Extract the (X, Y) coordinate from the center of the cell holding the provided text.  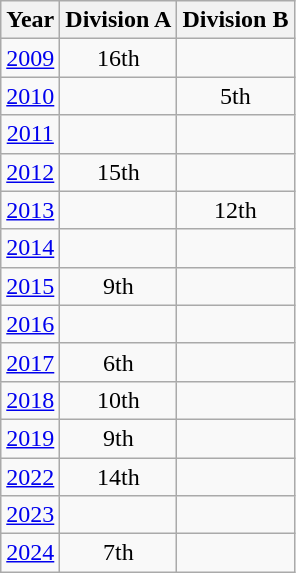
15th (118, 172)
2024 (30, 553)
2010 (30, 96)
Division B (236, 20)
2012 (30, 172)
2011 (30, 134)
2023 (30, 515)
2018 (30, 400)
2013 (30, 210)
2019 (30, 438)
14th (118, 477)
5th (236, 96)
12th (236, 210)
Year (30, 20)
6th (118, 362)
2009 (30, 58)
2022 (30, 477)
2016 (30, 324)
7th (118, 553)
16th (118, 58)
Division A (118, 20)
2015 (30, 286)
10th (118, 400)
2014 (30, 248)
2017 (30, 362)
